Capture the cell that displays the provided text and extract its (X, Y) central coordinate. 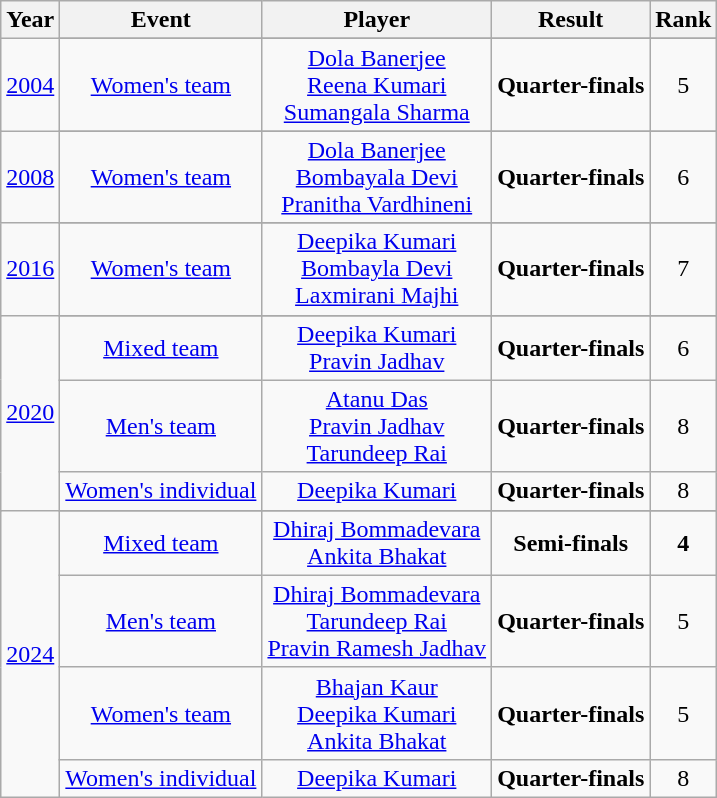
Result (571, 20)
2020 (30, 412)
Deepika KumariPravin Jadhav (377, 348)
Dhiraj BommadevaraTarundeep RaiPravin Ramesh Jadhav (377, 621)
2024 (30, 654)
Year (30, 20)
Dhiraj BommadevaraAnkita Bhakat (377, 542)
Semi-finals (571, 542)
Deepika KumariBombayla DeviLaxmirani Majhi (377, 269)
4 (684, 542)
Bhajan KaurDeepika KumariAnkita Bhakat (377, 713)
2016 (30, 269)
Player (377, 20)
Rank (684, 20)
Dola BanerjeeBombayala DeviPranitha Vardhineni (377, 177)
2004 (30, 85)
2008 (30, 177)
Event (161, 20)
Dola BanerjeeReena KumariSumangala Sharma (377, 85)
7 (684, 269)
Atanu DasPravin JadhavTarundeep Rai (377, 426)
